Provide the [X, Y] coordinate of the cell's center where the given text is located.  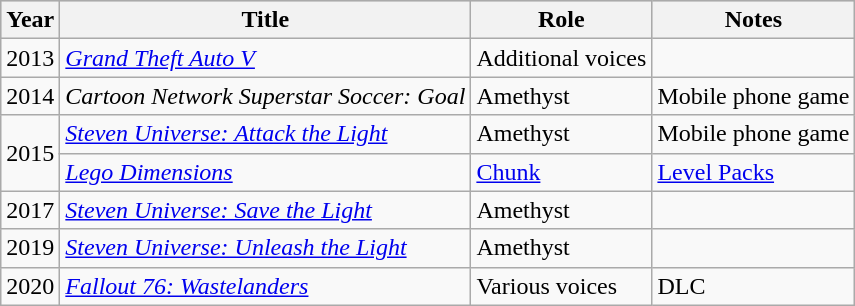
2019 [30, 248]
Steven Universe: Attack the Light [266, 134]
DLC [754, 286]
Title [266, 20]
2017 [30, 210]
Various voices [562, 286]
Additional voices [562, 58]
Steven Universe: Unleash the Light [266, 248]
Notes [754, 20]
Cartoon Network Superstar Soccer: Goal [266, 96]
2013 [30, 58]
2020 [30, 286]
Year [30, 20]
Steven Universe: Save the Light [266, 210]
Fallout 76: Wastelanders [266, 286]
Level Packs [754, 172]
Role [562, 20]
2015 [30, 153]
2014 [30, 96]
Chunk [562, 172]
Lego Dimensions [266, 172]
Grand Theft Auto V [266, 58]
